Capture the cell that displays the provided text and extract its [X, Y] central coordinate. 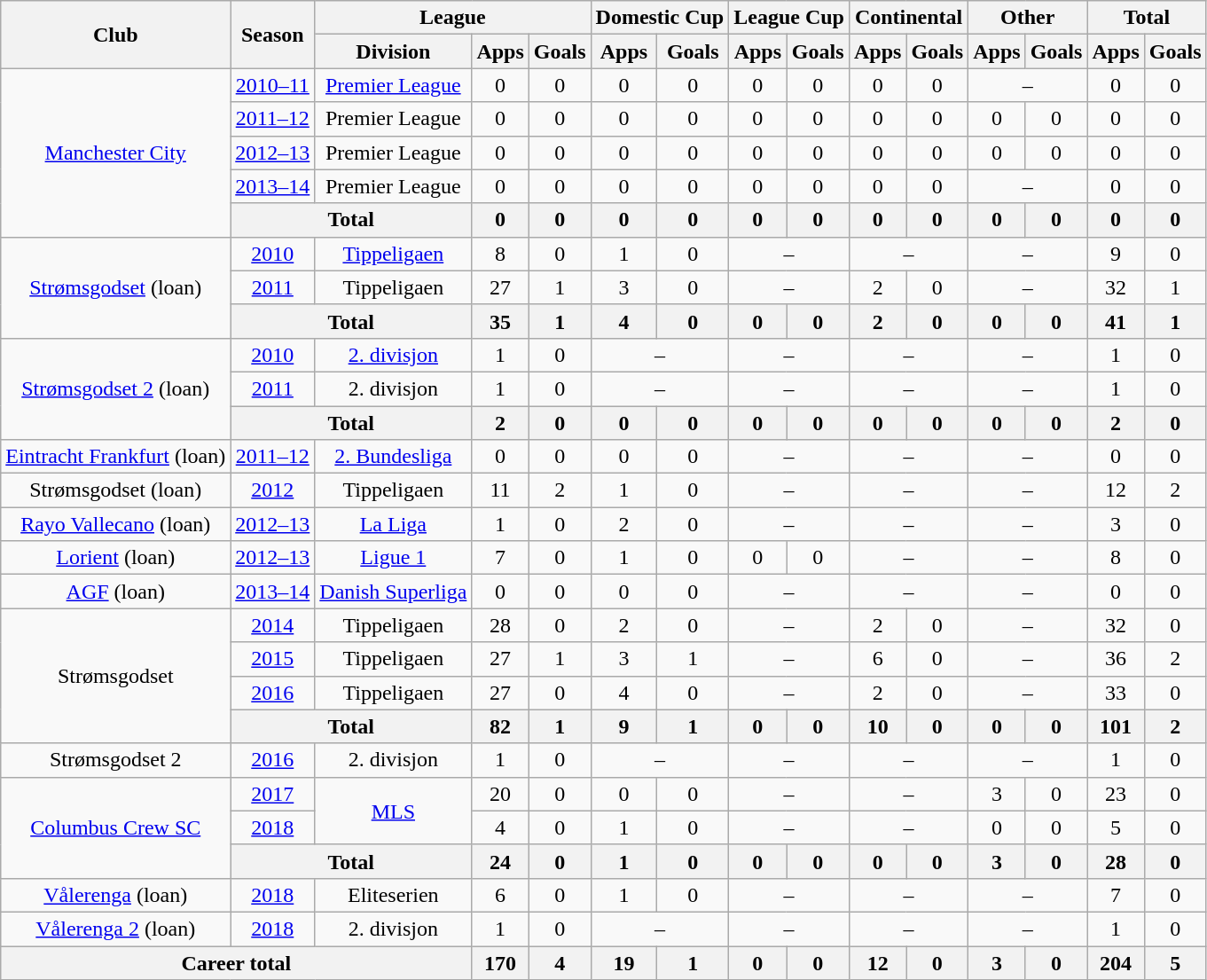
Vålerenga 2 (loan) [115, 929]
MLS [394, 811]
11 [500, 490]
League Cup [789, 18]
Strømsgodset 2 (loan) [115, 388]
Ligue 1 [394, 558]
23 [1116, 794]
Strømsgodset [115, 676]
Columbus Crew SC [115, 827]
2. Bundesliga [394, 457]
Continental [908, 18]
Vålerenga (loan) [115, 895]
League [452, 18]
Career total [236, 962]
AGF (loan) [115, 592]
Manchester City [115, 153]
36 [1116, 659]
La Liga [394, 524]
35 [500, 321]
20 [500, 794]
2014 [273, 625]
Season [273, 35]
204 [1116, 962]
Division [394, 51]
24 [500, 861]
82 [500, 726]
19 [624, 962]
Other [1028, 18]
33 [1116, 693]
2010–11 [273, 85]
Rayo Vallecano (loan) [115, 524]
2015 [273, 659]
Eliteserien [394, 895]
10 [877, 726]
Domestic Cup [660, 18]
2017 [273, 794]
Danish Superliga [394, 592]
Strømsgodset 2 [115, 760]
170 [500, 962]
Lorient (loan) [115, 558]
Club [115, 35]
Eintracht Frankfurt (loan) [115, 457]
41 [1116, 321]
2012 [273, 490]
101 [1116, 726]
